For the text-containing cell, return its midpoint in [x, y] coordinate format. 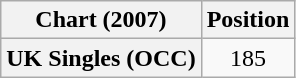
Position [248, 20]
185 [248, 58]
UK Singles (OCC) [101, 58]
Chart (2007) [101, 20]
